Locate the cell with the specified text and output its [x, y] center coordinate. 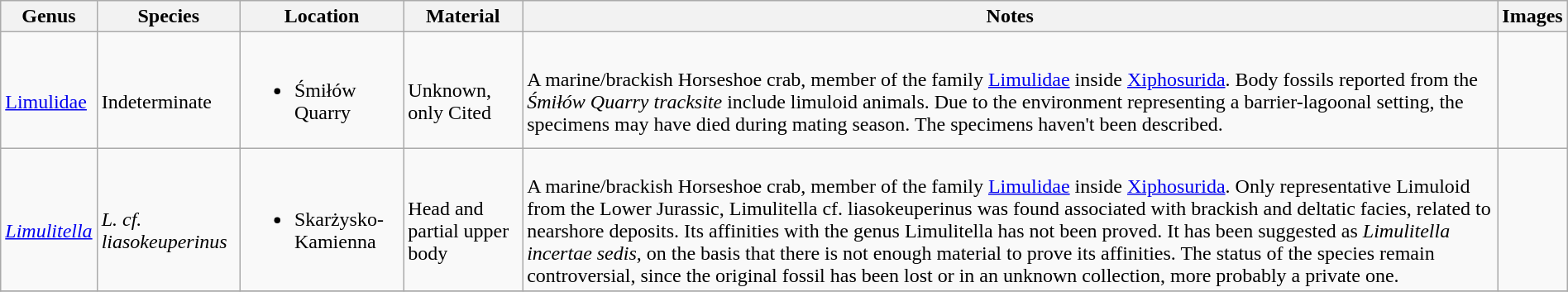
Skarżysko-Kamienna [321, 220]
Location [321, 17]
Limulitella [49, 220]
Unknown, only Cited [463, 90]
Material [463, 17]
Limulidae [49, 90]
Notes [1011, 17]
Śmiłów Quarry [321, 90]
Species [169, 17]
Genus [49, 17]
L. cf. liasokeuperinus [169, 220]
Indeterminate [169, 90]
Images [1532, 17]
Head and partial upper body [463, 220]
